From the cell containing the given text, extract its center point as [x, y] coordinate. 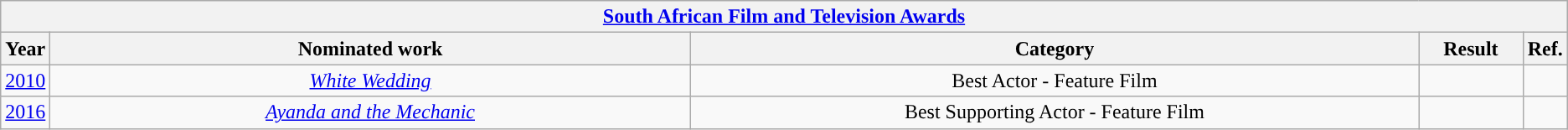
Ref. [1545, 49]
Result [1471, 49]
2016 [25, 112]
Best Supporting Actor - Feature Film [1054, 112]
Nominated work [370, 49]
White Wedding [370, 81]
Best Actor - Feature Film [1054, 81]
South African Film and Television Awards [784, 17]
Year [25, 49]
2010 [25, 81]
Category [1054, 49]
Ayanda and the Mechanic [370, 112]
